Return [x, y] of the center of cell containing provided text 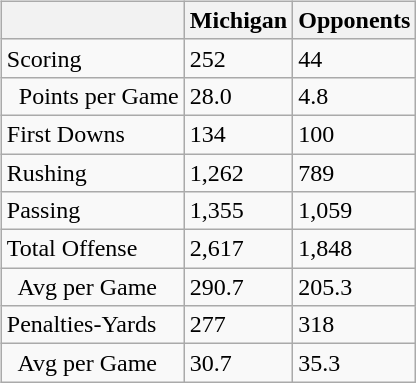
Rushing [92, 173]
318 [354, 325]
Passing [92, 211]
1,059 [354, 211]
1,355 [238, 211]
First Downs [92, 134]
277 [238, 325]
Scoring [92, 58]
134 [238, 134]
Opponents [354, 20]
205.3 [354, 287]
Total Offense [92, 249]
4.8 [354, 96]
1,262 [238, 173]
252 [238, 58]
35.3 [354, 363]
28.0 [238, 96]
2,617 [238, 249]
Penalties-Yards [92, 325]
789 [354, 173]
44 [354, 58]
Michigan [238, 20]
30.7 [238, 363]
1,848 [354, 249]
290.7 [238, 287]
Points per Game [92, 96]
100 [354, 134]
